Locate the cell with the specified text and output its [x, y] center coordinate. 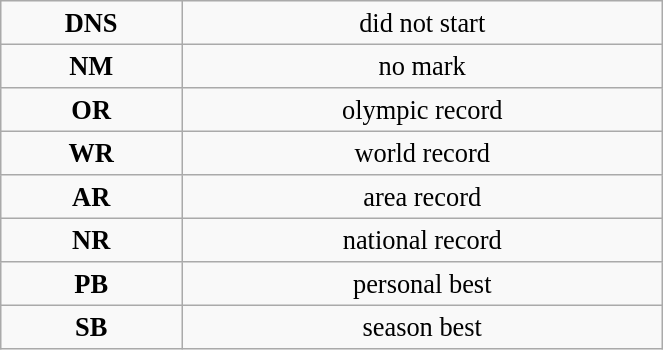
PB [92, 284]
area record [422, 197]
no mark [422, 66]
OR [92, 109]
WR [92, 153]
DNS [92, 22]
personal best [422, 284]
national record [422, 240]
did not start [422, 22]
world record [422, 153]
AR [92, 197]
olympic record [422, 109]
SB [92, 327]
NR [92, 240]
season best [422, 327]
NM [92, 66]
